Scan for the cell matching the given text and deliver its [x, y] coordinate at center. 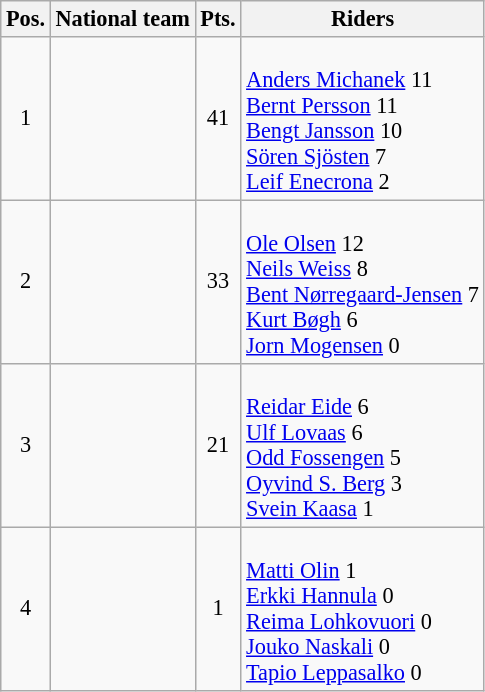
2 [26, 282]
Riders [362, 19]
41 [218, 118]
Pts. [218, 19]
Matti Olin 1 Erkki Hannula 0 Reima Lohkovuori 0 Jouko Naskali 0 Tapio Leppasalko 0 [362, 608]
3 [26, 444]
National team [122, 19]
Reidar Eide 6 Ulf Lovaas 6 Odd Fossengen 5 Oyvind S. Berg 3 Svein Kaasa 1 [362, 444]
33 [218, 282]
4 [26, 608]
Pos. [26, 19]
21 [218, 444]
Anders Michanek 11 Bernt Persson 11 Bengt Jansson 10 Sören Sjösten 7 Leif Enecrona 2 [362, 118]
Ole Olsen 12 Neils Weiss 8 Bent Nørregaard-Jensen 7 Kurt Bøgh 6 Jorn Mogensen 0 [362, 282]
